Return the [x, y] coordinate for the center point of the cell that contains the specified text.  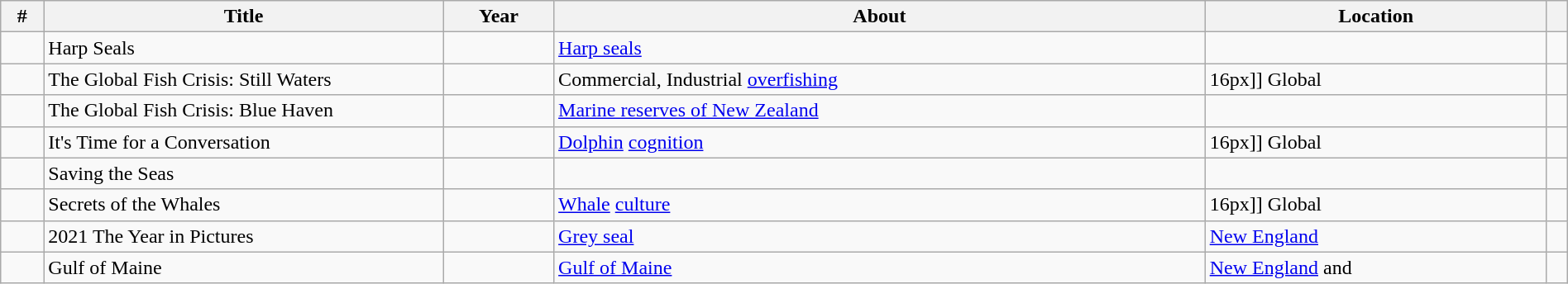
Marine reserves of New Zealand [880, 111]
Grey seal [880, 236]
Secrets of the Whales [244, 205]
Location [1376, 17]
New England and [1376, 267]
Title [244, 17]
Saving the Seas [244, 173]
Harp Seals [244, 48]
About [880, 17]
The Global Fish Crisis: Still Waters [244, 79]
# [22, 17]
Whale culture [880, 205]
The Global Fish Crisis: Blue Haven [244, 111]
Dolphin cognition [880, 142]
It's Time for a Conversation [244, 142]
Commercial, Industrial overfishing [880, 79]
New England [1376, 236]
2021 The Year in Pictures [244, 236]
Harp seals [880, 48]
Year [498, 17]
